Scan for the cell matching the given text and deliver its [x, y] coordinate at center. 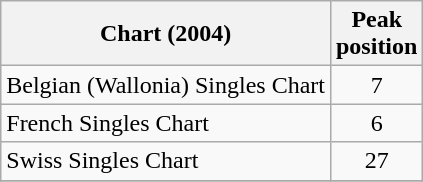
7 [376, 85]
Swiss Singles Chart [166, 161]
Chart (2004) [166, 34]
27 [376, 161]
Peakposition [376, 34]
Belgian (Wallonia) Singles Chart [166, 85]
6 [376, 123]
French Singles Chart [166, 123]
